Identify which cell holds the provided text, then report its [x, y] central coordinate. 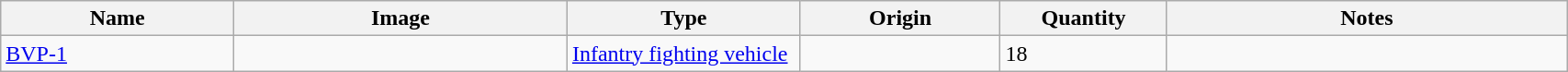
Infantry fighting vehicle [683, 54]
Type [683, 18]
BVP-1 [118, 54]
Image [400, 18]
18 [1084, 54]
Quantity [1084, 18]
Notes [1367, 18]
Origin [900, 18]
Name [118, 18]
